Locate the cell with the specified text and output its (X, Y) center coordinate. 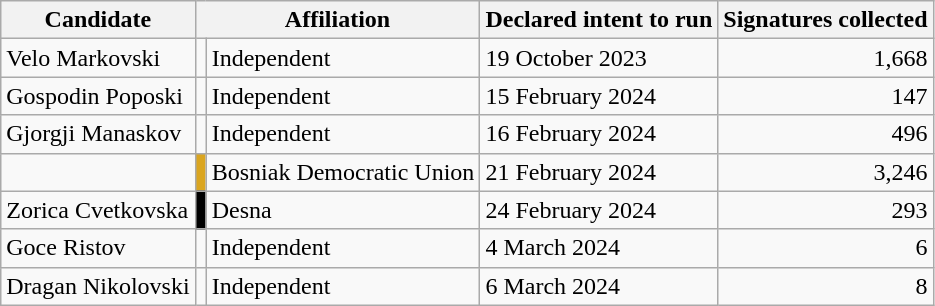
6 (826, 248)
21 February 2024 (599, 172)
147 (826, 96)
19 October 2023 (599, 58)
16 February 2024 (599, 134)
Gospodin Poposki (98, 96)
Velo Markovski (98, 58)
Dragan Nikolovski (98, 286)
Gjorgji Manaskov (98, 134)
1,668 (826, 58)
Goce Ristov (98, 248)
Declared intent to run (599, 20)
Candidate (98, 20)
Zorica Cvetkovska (98, 210)
4 March 2024 (599, 248)
Desna (343, 210)
Affiliation (338, 20)
6 March 2024 (599, 286)
15 February 2024 (599, 96)
Bosniak Democratic Union (343, 172)
293 (826, 210)
3,246 (826, 172)
24 February 2024 (599, 210)
496 (826, 134)
8 (826, 286)
Signatures collected (826, 20)
